From the cell containing the given text, extract its center point as (X, Y) coordinate. 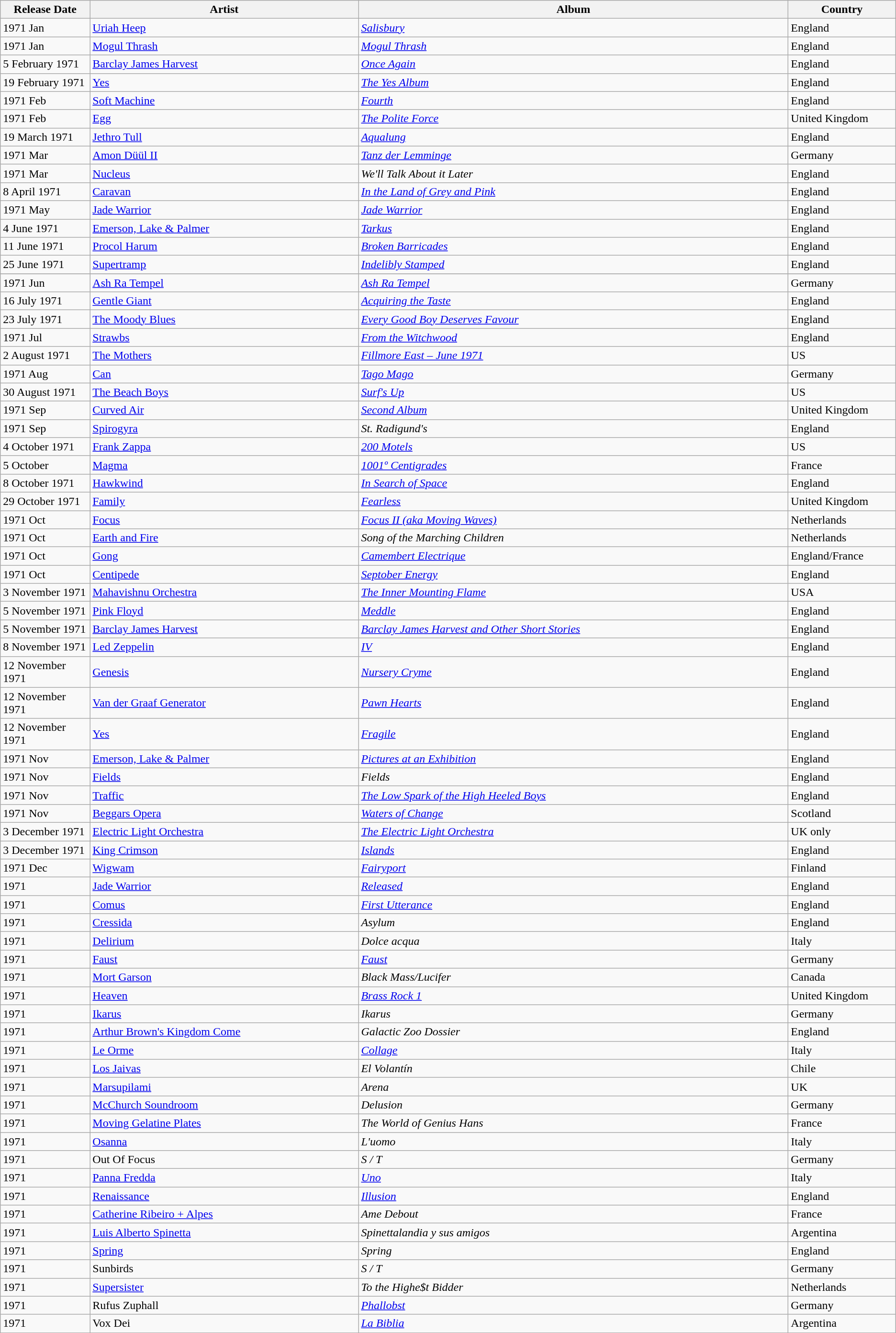
1971 May (45, 210)
8 April 1971 (45, 191)
Traffic (224, 795)
Strawbs (224, 337)
Every Good Boy Deserves Favour (573, 319)
The World of Genius Hans (573, 1123)
Hawkwind (224, 483)
8 November 1971 (45, 647)
Mahavishnu Orchestra (224, 593)
Released (573, 886)
Septober Energy (573, 574)
We'll Talk About it Later (573, 173)
Family (224, 501)
Finland (842, 868)
1971 Aug (45, 374)
The Low Spark of the High Heeled Boys (573, 795)
King Crimson (224, 850)
Islands (573, 850)
Frank Zappa (224, 447)
Song of the Marching Children (573, 538)
29 October 1971 (45, 501)
The Mothers (224, 356)
Pictures at an Exhibition (573, 759)
In the Land of Grey and Pink (573, 191)
Uriah Heep (224, 28)
25 June 1971 (45, 265)
Nursery Cryme (573, 672)
Delirium (224, 941)
UK (842, 1087)
Second Album (573, 410)
The Yes Album (573, 82)
Wigwam (224, 868)
Comus (224, 905)
Fillmore East – June 1971 (573, 356)
2 August 1971 (45, 356)
Mort Garson (224, 977)
McChurch Soundroom (224, 1105)
Artist (224, 10)
Gong (224, 556)
Supersister (224, 1287)
Van der Graaf Generator (224, 703)
The Electric Light Orchestra (573, 831)
Country (842, 10)
Collage (573, 1050)
Acquiring the Taste (573, 301)
Gentle Giant (224, 301)
Earth and Fire (224, 538)
1971 Jul (45, 337)
Waters of Change (573, 813)
The Polite Force (573, 119)
La Biblia (573, 1323)
Caravan (224, 191)
First Utterance (573, 905)
Release Date (45, 10)
Spirogyra (224, 428)
4 October 1971 (45, 447)
Canada (842, 977)
Once Again (573, 64)
Beggars Opera (224, 813)
The Inner Mounting Flame (573, 593)
Pink Floyd (224, 611)
Ame Debout (573, 1214)
El Volantín (573, 1068)
Focus (224, 519)
Electric Light Orchestra (224, 831)
Focus II (aka Moving Waves) (573, 519)
Indelibly Stamped (573, 265)
200 Motels (573, 447)
Los Jaivas (224, 1068)
Delusion (573, 1105)
Arthur Brown's Kingdom Come (224, 1032)
Tanz der Lemminge (573, 155)
England/France (842, 556)
Brass Rock 1 (573, 996)
Camembert Electrique (573, 556)
Arena (573, 1087)
St. Radigund's (573, 428)
Out Of Focus (224, 1160)
Magma (224, 465)
Centipede (224, 574)
8 October 1971 (45, 483)
23 July 1971 (45, 319)
IV (573, 647)
Tarkus (573, 228)
Fearless (573, 501)
Fairyport (573, 868)
To the Highe$t Bidder (573, 1287)
Pawn Hearts (573, 703)
Nucleus (224, 173)
Scotland (842, 813)
Marsupilami (224, 1087)
19 February 1971 (45, 82)
Renaissance (224, 1196)
Genesis (224, 672)
11 June 1971 (45, 246)
Panna Fredda (224, 1178)
Tago Mago (573, 374)
From the Witchwood (573, 337)
Chile (842, 1068)
Procol Harum (224, 246)
Aqualung (573, 137)
Surf's Up (573, 392)
The Moody Blues (224, 319)
Luis Alberto Spinetta (224, 1232)
Le Orme (224, 1050)
19 March 1971 (45, 137)
Meddle (573, 611)
L'uomo (573, 1142)
5 October (45, 465)
In Search of Space (573, 483)
Amon Düül II (224, 155)
Vox Dei (224, 1323)
Led Zeppelin (224, 647)
Salisbury (573, 28)
Jethro Tull (224, 137)
Phallobst (573, 1305)
Cressida (224, 923)
1971 Dec (45, 868)
Fourth (573, 101)
Illusion (573, 1196)
16 July 1971 (45, 301)
Moving Gelatine Plates (224, 1123)
The Beach Boys (224, 392)
Soft Machine (224, 101)
4 June 1971 (45, 228)
Spinettalandia y sus amigos (573, 1232)
3 November 1971 (45, 593)
Barclay James Harvest and Other Short Stories (573, 629)
USA (842, 593)
Asylum (573, 923)
Album (573, 10)
Supertramp (224, 265)
Rufus Zuphall (224, 1305)
Can (224, 374)
Egg (224, 119)
Curved Air (224, 410)
30 August 1971 (45, 392)
Uno (573, 1178)
Sunbirds (224, 1269)
Fragile (573, 734)
1971 Jun (45, 283)
Osanna (224, 1142)
UK only (842, 831)
Galactic Zoo Dossier (573, 1032)
Heaven (224, 996)
Black Mass/Lucifer (573, 977)
Catherine Ribeiro + Alpes (224, 1214)
Broken Barricades (573, 246)
Dolce acqua (573, 941)
1001º Centigrades (573, 465)
5 February 1971 (45, 64)
